Locate the cell with the specified text and output its [X, Y] center coordinate. 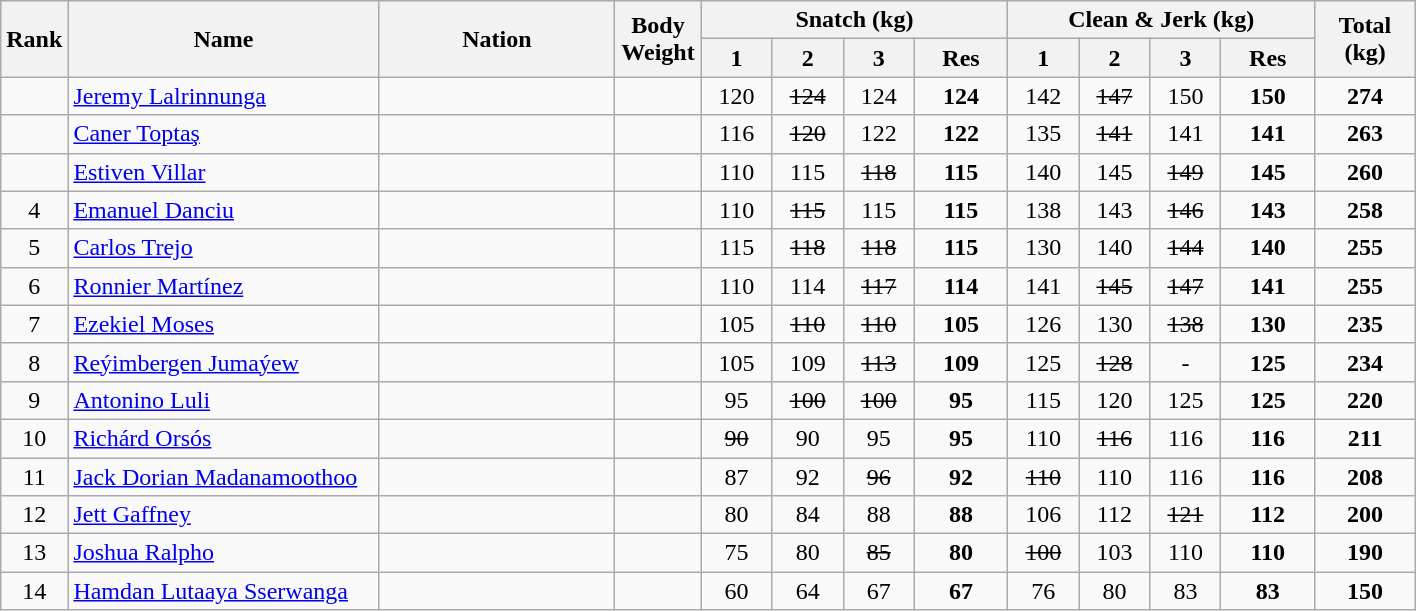
Caner Toptaş [224, 134]
258 [1366, 210]
64 [808, 591]
11 [34, 477]
146 [1186, 210]
106 [1044, 515]
8 [34, 362]
144 [1186, 248]
117 [878, 286]
12 [34, 515]
Antonino Luli [224, 400]
75 [736, 553]
200 [1366, 515]
149 [1186, 172]
Name [224, 39]
14 [34, 591]
76 [1044, 591]
190 [1366, 553]
85 [878, 553]
Rank [34, 39]
274 [1366, 96]
Jett Gaffney [224, 515]
- [1186, 362]
Ronnier Martínez [224, 286]
Ezekiel Moses [224, 324]
220 [1366, 400]
Jeremy Lalrinnunga [224, 96]
126 [1044, 324]
Body Weight [658, 39]
87 [736, 477]
Carlos Trejo [224, 248]
234 [1366, 362]
4 [34, 210]
6 [34, 286]
128 [1114, 362]
260 [1366, 172]
Estiven Villar [224, 172]
121 [1186, 515]
211 [1366, 438]
Jack Dorian Madanamoothoo [224, 477]
10 [34, 438]
Reýimbergen Jumaýew [224, 362]
Clean & Jerk (kg) [1162, 20]
Richárd Orsós [224, 438]
84 [808, 515]
135 [1044, 134]
208 [1366, 477]
142 [1044, 96]
Hamdan Lutaaya Sserwanga [224, 591]
9 [34, 400]
Emanuel Danciu [224, 210]
Nation [497, 39]
Snatch (kg) [854, 20]
113 [878, 362]
103 [1114, 553]
13 [34, 553]
Joshua Ralpho [224, 553]
96 [878, 477]
235 [1366, 324]
7 [34, 324]
Total (kg) [1366, 39]
263 [1366, 134]
5 [34, 248]
60 [736, 591]
